Capture the cell that displays the provided text and extract its (X, Y) central coordinate. 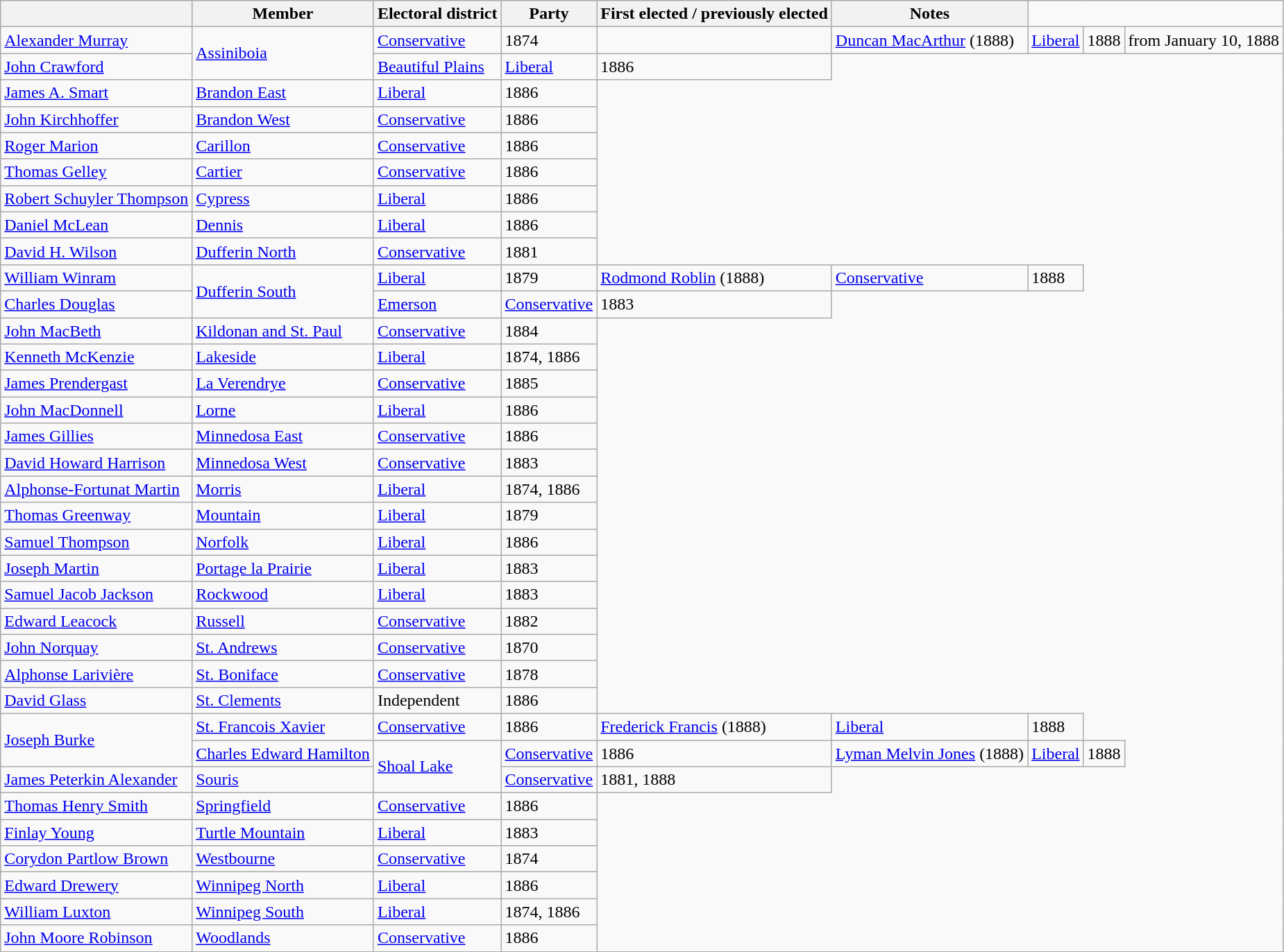
David Howard Harrison (96, 463)
John Moore Robinson (96, 938)
Beautiful Plains (437, 67)
Morris (283, 489)
Samuel Thompson (96, 542)
Carillon (283, 146)
Charles Douglas (96, 304)
Kildonan and St. Paul (283, 331)
La Verendrye (283, 384)
Alphonse Larivière (96, 674)
Samuel Jacob Jackson (96, 595)
Charles Edward Hamilton (283, 753)
James Gillies (96, 436)
Norfolk (283, 542)
First elected / previously elected (715, 14)
Brandon West (283, 119)
David H. Wilson (96, 251)
John Crawford (96, 67)
Lyman Melvin Jones (1888) (929, 753)
Joseph Martin (96, 568)
Lorne (283, 410)
Springfield (283, 806)
William Winram (96, 278)
Independent (437, 700)
Brandon East (283, 93)
Electoral district (437, 14)
1878 (549, 674)
John MacDonnell (96, 410)
Thomas Greenway (96, 516)
St. Boniface (283, 674)
Robert Schuyler Thompson (96, 198)
Shoal Lake (437, 766)
William Luxton (96, 912)
Dennis (283, 225)
David Glass (96, 700)
Minnedosa West (283, 463)
James Prendergast (96, 384)
Finlay Young (96, 833)
Party (549, 14)
Member (283, 14)
Mountain (283, 516)
Cypress (283, 198)
Emerson (437, 304)
Cartier (283, 172)
Kenneth McKenzie (96, 357)
John Norquay (96, 647)
Daniel McLean (96, 225)
Edward Leacock (96, 621)
Woodlands (283, 938)
Portage la Prairie (283, 568)
1870 (549, 647)
Rockwood (283, 595)
Assiniboia (283, 53)
1882 (549, 621)
James Peterkin Alexander (96, 780)
1884 (549, 331)
Souris (283, 780)
St. Francois Xavier (283, 726)
Winnipeg South (283, 912)
Alexander Murray (96, 40)
Thomas Gelley (96, 172)
John MacBeth (96, 331)
Dufferin North (283, 251)
Duncan MacArthur (1888) (929, 40)
Minnedosa East (283, 436)
1881, 1888 (715, 780)
Rodmond Roblin (1888) (715, 278)
Westbourne (283, 859)
Lakeside (283, 357)
Notes (929, 14)
St. Andrews (283, 647)
St. Clements (283, 700)
1881 (549, 251)
Alphonse-Fortunat Martin (96, 489)
Roger Marion (96, 146)
Edward Drewery (96, 885)
Frederick Francis (1888) (715, 726)
Joseph Burke (96, 740)
Turtle Mountain (283, 833)
Thomas Henry Smith (96, 806)
Corydon Partlow Brown (96, 859)
from January 10, 1888 (1203, 40)
Dufferin South (283, 291)
James A. Smart (96, 93)
1885 (549, 384)
Russell (283, 621)
Winnipeg North (283, 885)
John Kirchhoffer (96, 119)
